Return [x, y] of the center of cell containing provided text 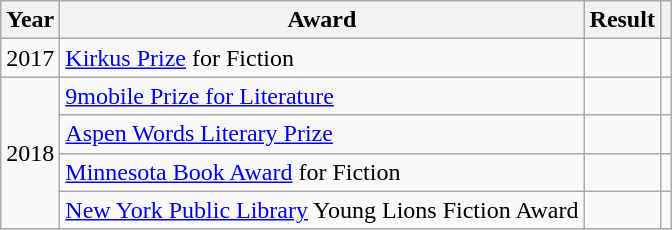
9mobile Prize for Literature [322, 96]
Result [622, 20]
Year [30, 20]
New York Public Library Young Lions Fiction Award [322, 210]
Aspen Words Literary Prize [322, 134]
Award [322, 20]
Minnesota Book Award for Fiction [322, 172]
2018 [30, 153]
2017 [30, 58]
Kirkus Prize for Fiction [322, 58]
